Scan for the cell matching the given text and deliver its [x, y] coordinate at center. 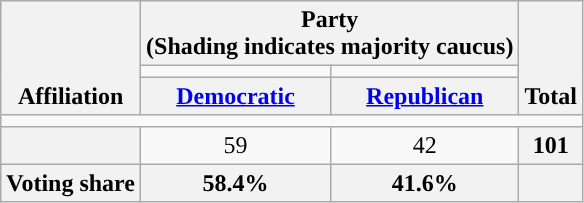
Democratic [236, 96]
Voting share [71, 183]
41.6% [425, 183]
Republican [425, 96]
59 [236, 145]
Party (Shading indicates majority caucus) [330, 34]
101 [551, 145]
58.4% [236, 183]
Total [551, 58]
42 [425, 145]
Affiliation [71, 58]
